For the text-containing cell, return its midpoint in [x, y] coordinate format. 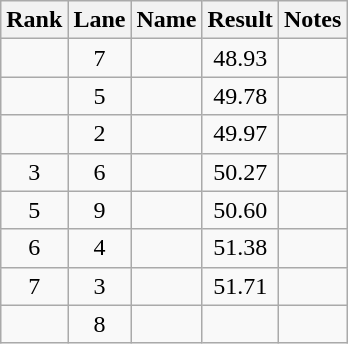
48.93 [240, 58]
4 [100, 248]
49.78 [240, 96]
51.38 [240, 248]
Lane [100, 20]
51.71 [240, 286]
2 [100, 134]
50.60 [240, 210]
49.97 [240, 134]
Rank [34, 20]
9 [100, 210]
8 [100, 324]
50.27 [240, 172]
Result [240, 20]
Name [166, 20]
Notes [312, 20]
